For the text-containing cell, return its midpoint in [x, y] coordinate format. 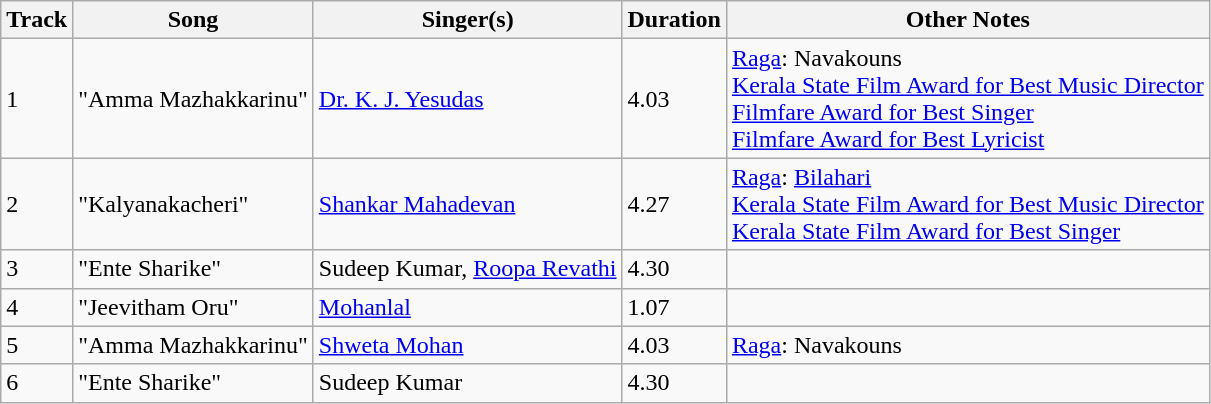
6 [37, 383]
4.27 [674, 204]
Sudeep Kumar, Roopa Revathi [468, 269]
Singer(s) [468, 20]
5 [37, 345]
4 [37, 307]
Duration [674, 20]
Shweta Mohan [468, 345]
2 [37, 204]
1.07 [674, 307]
3 [37, 269]
Mohanlal [468, 307]
Raga: NavakounsKerala State Film Award for Best Music DirectorFilmfare Award for Best SingerFilmfare Award for Best Lyricist [968, 98]
"Kalyanakacheri" [194, 204]
Song [194, 20]
Dr. K. J. Yesudas [468, 98]
Shankar Mahadevan [468, 204]
"Jeevitham Oru" [194, 307]
Track [37, 20]
Other Notes [968, 20]
Raga: BilahariKerala State Film Award for Best Music DirectorKerala State Film Award for Best Singer [968, 204]
1 [37, 98]
Sudeep Kumar [468, 383]
Raga: Navakouns [968, 345]
